Scan for the cell matching the given text and deliver its [x, y] coordinate at center. 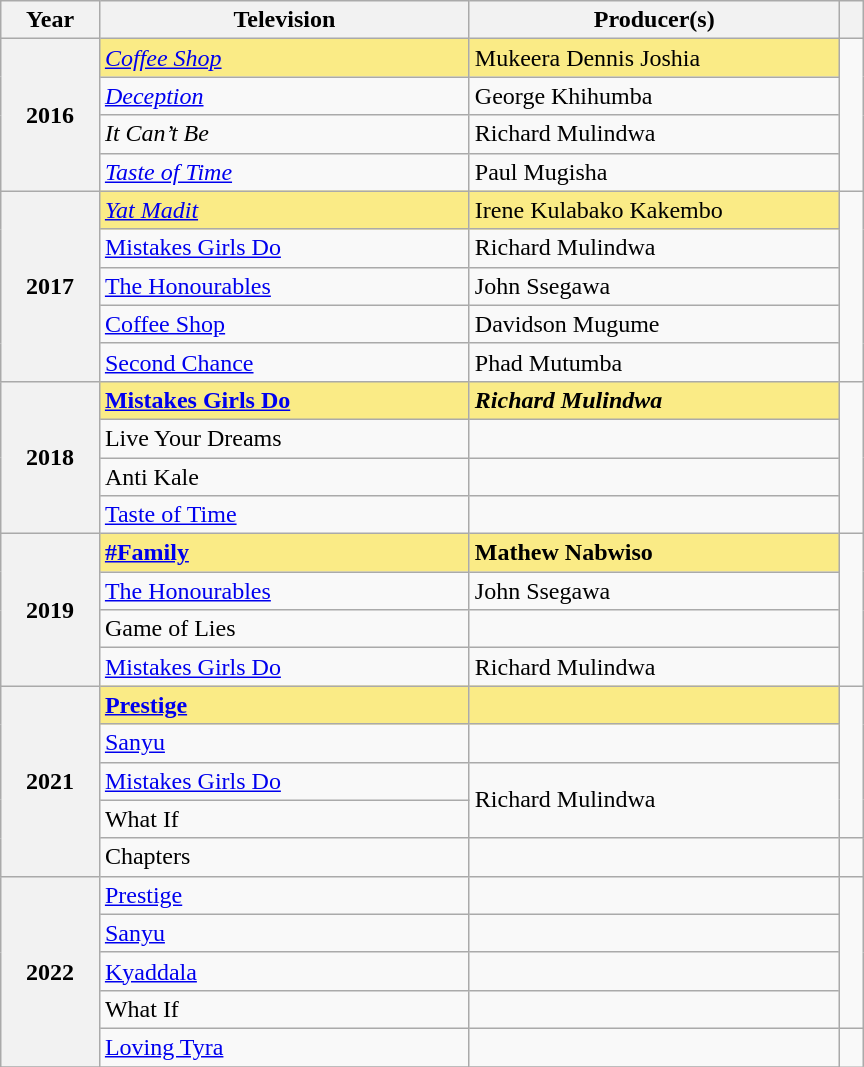
Paul Mugisha [654, 172]
Year [50, 20]
Irene Kulabako Kakembo [654, 210]
Davidson Mugume [654, 324]
Yat Madit [284, 210]
2022 [50, 971]
Phad Mutumba [654, 362]
It Can’t Be [284, 134]
Television [284, 20]
Producer(s) [654, 20]
2017 [50, 286]
Second Chance [284, 362]
Loving Tyra [284, 1047]
Live Your Dreams [284, 438]
George Khihumba [654, 96]
Kyaddala [284, 971]
Deception [284, 96]
Anti Kale [284, 477]
2019 [50, 610]
2016 [50, 115]
Game of Lies [284, 629]
Chapters [284, 857]
2018 [50, 457]
Mathew Nabwiso [654, 553]
Mukeera Dennis Joshia [654, 58]
2021 [50, 781]
#Family [284, 553]
